Determine the [x, y] coordinate at the center of the cell enclosing the given text.  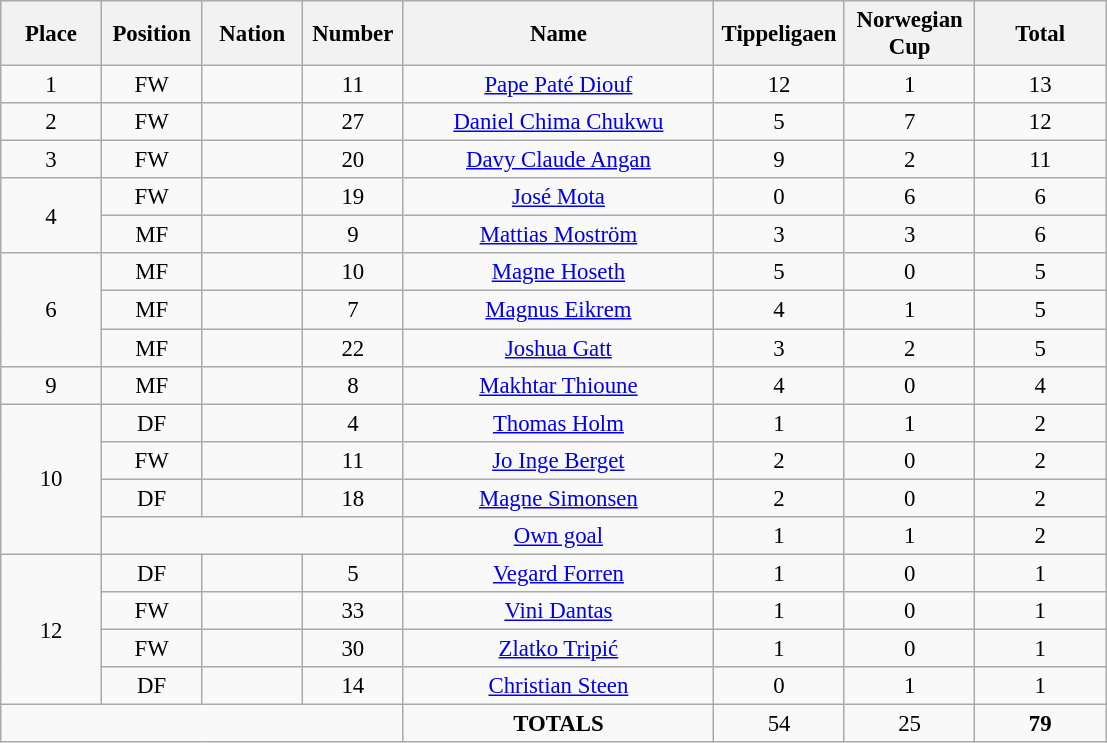
19 [354, 197]
Number [354, 34]
Own goal [558, 536]
Zlatko Tripić [558, 648]
Name [558, 34]
22 [354, 348]
Position [152, 34]
Daniel Chima Chukwu [558, 122]
27 [354, 122]
Nation [252, 34]
8 [354, 385]
20 [354, 160]
Magnus Eikrem [558, 310]
13 [1040, 85]
Norwegian Cup [910, 34]
Vini Dantas [558, 611]
Place [52, 34]
Magne Simonsen [558, 498]
18 [354, 498]
Total [1040, 34]
30 [354, 648]
Tippeligaen [780, 34]
Joshua Gatt [558, 348]
14 [354, 686]
Jo Inge Berget [558, 460]
25 [910, 724]
Thomas Holm [558, 423]
Makhtar Thioune [558, 385]
Pape Paté Diouf [558, 85]
54 [780, 724]
33 [354, 611]
Davy Claude Angan [558, 160]
Magne Hoseth [558, 273]
Mattias Moström [558, 235]
Christian Steen [558, 686]
Vegard Forren [558, 573]
TOTALS [558, 724]
79 [1040, 724]
José Mota [558, 197]
